Detect which cell encompasses the target text, then output its (x, y) center coordinate. 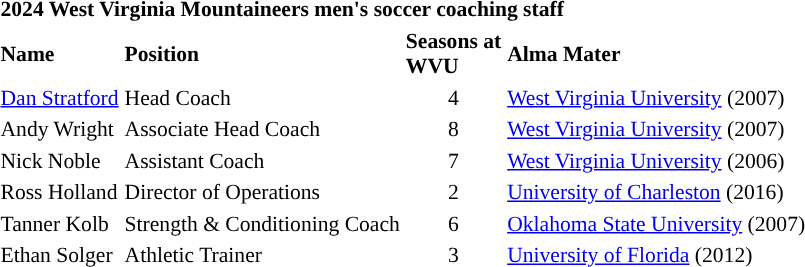
Position (262, 53)
6 (453, 224)
Director of Operations (262, 192)
Head Coach (262, 98)
Associate Head Coach (262, 129)
Seasons atWVU (453, 53)
Assistant Coach (262, 160)
2 (453, 192)
8 (453, 129)
7 (453, 160)
4 (453, 98)
Strength & Conditioning Coach (262, 224)
